Return the (X, Y) coordinate for the center point of the cell that contains the specified text.  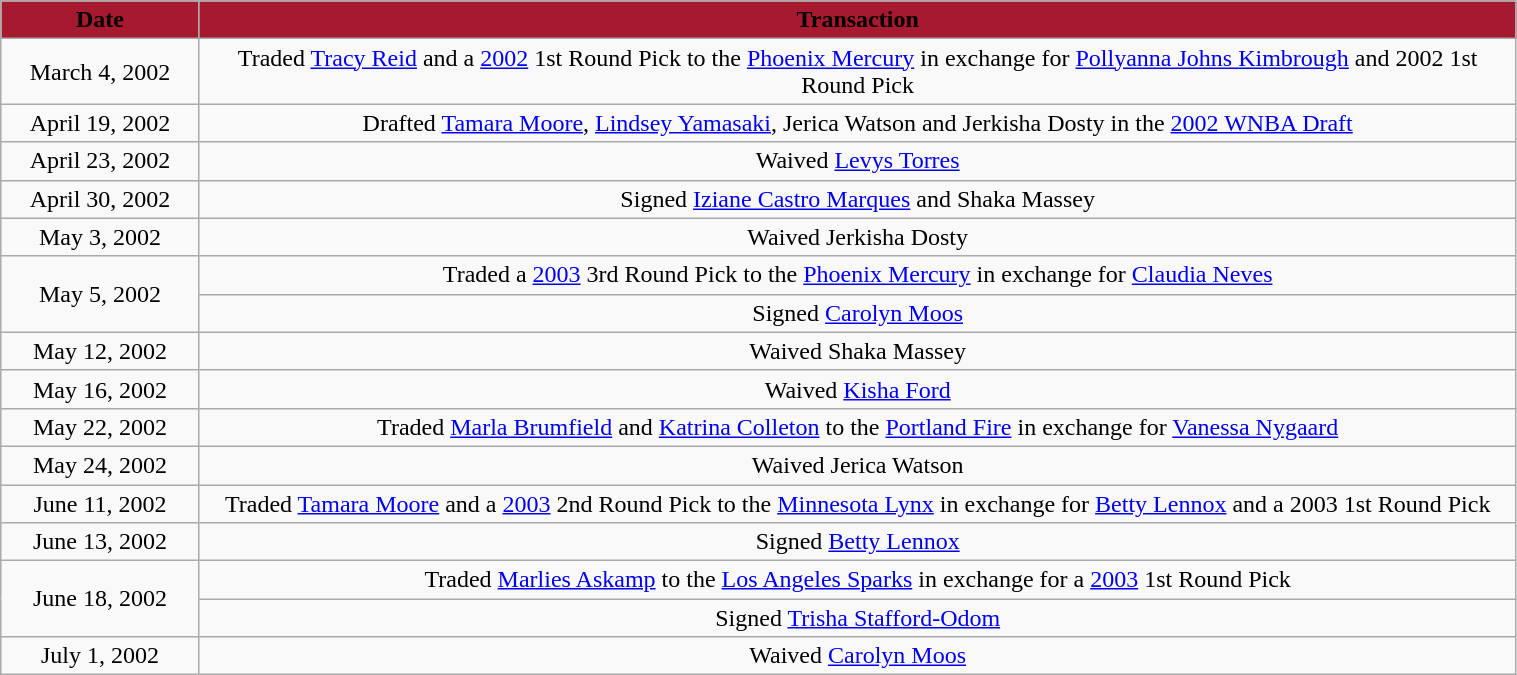
July 1, 2002 (100, 656)
Signed Trisha Stafford-Odom (858, 618)
May 16, 2002 (100, 389)
April 30, 2002 (100, 199)
Waived Levys Torres (858, 161)
May 5, 2002 (100, 294)
Signed Carolyn Moos (858, 313)
Transaction (858, 20)
June 18, 2002 (100, 599)
Traded Tracy Reid and a 2002 1st Round Pick to the Phoenix Mercury in exchange for Pollyanna Johns Kimbrough and 2002 1st Round Pick (858, 72)
Waived Kisha Ford (858, 389)
March 4, 2002 (100, 72)
Traded Marlies Askamp to the Los Angeles Sparks in exchange for a 2003 1st Round Pick (858, 580)
Waived Shaka Massey (858, 351)
June 11, 2002 (100, 503)
Waived Jerica Watson (858, 465)
June 13, 2002 (100, 542)
Signed Iziane Castro Marques and Shaka Massey (858, 199)
April 19, 2002 (100, 123)
Traded Marla Brumfield and Katrina Colleton to the Portland Fire in exchange for Vanessa Nygaard (858, 427)
Traded Tamara Moore and a 2003 2nd Round Pick to the Minnesota Lynx in exchange for Betty Lennox and a 2003 1st Round Pick (858, 503)
May 12, 2002 (100, 351)
Traded a 2003 3rd Round Pick to the Phoenix Mercury in exchange for Claudia Neves (858, 275)
Drafted Tamara Moore, Lindsey Yamasaki, Jerica Watson and Jerkisha Dosty in the 2002 WNBA Draft (858, 123)
Signed Betty Lennox (858, 542)
Date (100, 20)
May 24, 2002 (100, 465)
May 22, 2002 (100, 427)
Waived Jerkisha Dosty (858, 237)
April 23, 2002 (100, 161)
May 3, 2002 (100, 237)
Waived Carolyn Moos (858, 656)
